Extract the [x, y] coordinate from the center of the cell holding the provided text.  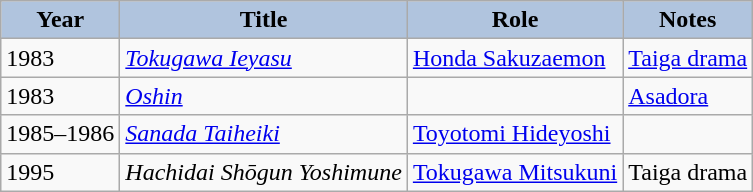
Asadora [688, 96]
Year [60, 20]
Toyotomi Hideyoshi [514, 134]
Title [264, 20]
Role [514, 20]
Honda Sakuzaemon [514, 58]
Tokugawa Mitsukuni [514, 172]
1985–1986 [60, 134]
Hachidai Shōgun Yoshimune [264, 172]
Sanada Taiheiki [264, 134]
1995 [60, 172]
Oshin [264, 96]
Tokugawa Ieyasu [264, 58]
Notes [688, 20]
